Extract the (X, Y) coordinate from the center of the cell holding the provided text.  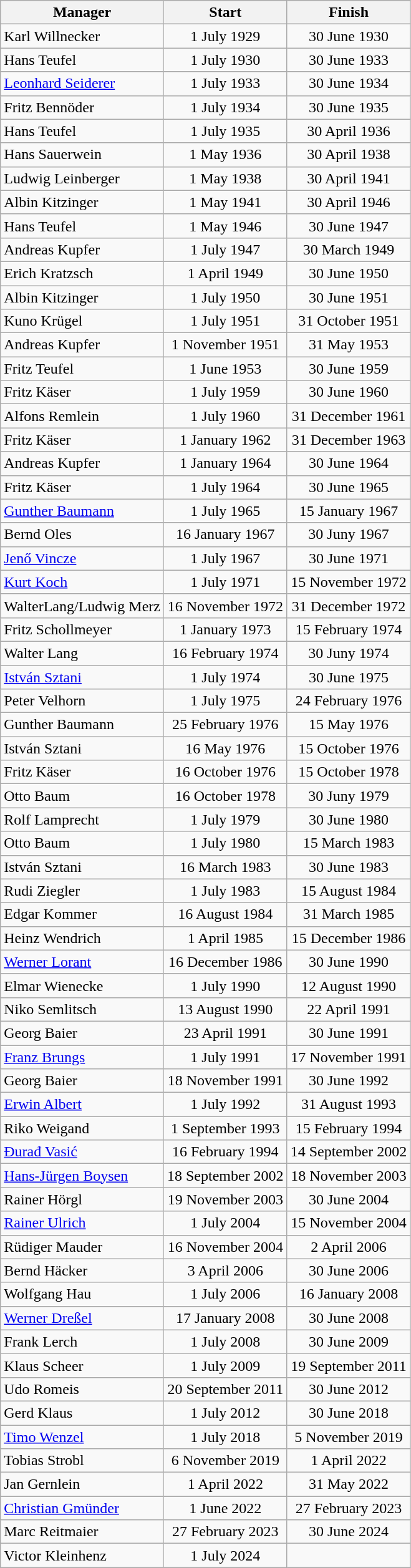
23 April 1991 (225, 1033)
1 July 1975 (225, 701)
Tobias Strobl (82, 1461)
16 May 1976 (225, 748)
30 June 2009 (349, 1342)
31 August 1993 (349, 1105)
15 October 1976 (349, 748)
1 September 1993 (225, 1128)
Bernd Häcker (82, 1270)
Đurađ Vasić (82, 1152)
25 February 1976 (225, 725)
15 October 1978 (349, 772)
1 July 1960 (225, 416)
30 June 1951 (349, 298)
30 April 1938 (349, 155)
15 November 2004 (349, 1223)
1 May 1941 (225, 202)
1 July 2004 (225, 1223)
1 July 2024 (225, 1556)
1 July 1929 (225, 36)
16 December 1986 (225, 962)
3 April 2006 (225, 1270)
Erich Kratzsch (82, 273)
WalterLang/Ludwig Merz (82, 606)
22 April 1991 (349, 1009)
15 March 1983 (349, 843)
Jan Gernlein (82, 1484)
Bernd Oles (82, 535)
1 July 1951 (225, 321)
Manager (82, 12)
Fritz Teufel (82, 369)
2 April 2006 (349, 1247)
18 November 1991 (225, 1081)
16 January 2008 (349, 1294)
1 July 1964 (225, 487)
16 October 1978 (225, 796)
Rolf Lamprecht (82, 820)
1 July 1980 (225, 843)
30 June 2006 (349, 1270)
1 May 1938 (225, 178)
1 January 1973 (225, 629)
30 April 1936 (349, 131)
Kurt Koch (82, 582)
Rüdiger Mauder (82, 1247)
Finish (349, 12)
Karl Willnecker (82, 36)
Elmar Wienecke (82, 985)
Alfons Remlein (82, 416)
30 Juny 1967 (349, 535)
17 January 2008 (225, 1318)
Rainer Ulrich (82, 1223)
1 January 1962 (225, 440)
30 June 1935 (349, 107)
30 June 1965 (349, 487)
17 November 1991 (349, 1057)
15 August 1984 (349, 891)
30 June 1964 (349, 463)
1 April 1949 (225, 273)
31 December 1972 (349, 606)
Edgar Kommer (82, 914)
19 September 2011 (349, 1365)
Peter Velhorn (82, 701)
Jenő Vincze (82, 558)
30 June 1960 (349, 392)
30 June 1930 (349, 36)
Timo Wenzel (82, 1436)
Niko Semlitsch (82, 1009)
30 June 2012 (349, 1389)
30 June 1950 (349, 273)
30 June 1990 (349, 962)
1 July 2018 (225, 1436)
18 September 2002 (225, 1176)
15 February 1974 (349, 629)
Rainer Hörgl (82, 1199)
30 June 1971 (349, 558)
16 March 1983 (225, 867)
12 August 1990 (349, 985)
1 May 1946 (225, 226)
1 May 1936 (225, 155)
30 June 2004 (349, 1199)
1 July 1959 (225, 392)
Heinz Wendrich (82, 938)
15 December 1986 (349, 938)
30 April 1946 (349, 202)
Erwin Albert (82, 1105)
1 July 1983 (225, 891)
6 November 2019 (225, 1461)
Wolfgang Hau (82, 1294)
1 July 2008 (225, 1342)
16 August 1984 (225, 914)
24 February 1976 (349, 701)
1 July 2009 (225, 1365)
1 July 2006 (225, 1294)
1 July 1974 (225, 677)
Hans-Jürgen Boysen (82, 1176)
30 Juny 1974 (349, 653)
Riko Weigand (82, 1128)
Leonhard Seiderer (82, 84)
Fritz Schollmeyer (82, 629)
16 October 1976 (225, 772)
30 June 2024 (349, 1532)
30 June 1959 (349, 369)
30 June 1991 (349, 1033)
1 July 2012 (225, 1413)
30 Juny 1979 (349, 796)
16 November 1972 (225, 606)
Rudi Ziegler (82, 891)
1 July 1979 (225, 820)
Ludwig Leinberger (82, 178)
Christian Gmünder (82, 1508)
13 August 1990 (225, 1009)
18 November 2003 (349, 1176)
31 March 1985 (349, 914)
31 October 1951 (349, 321)
1 June 2022 (225, 1508)
1 July 1933 (225, 84)
1 July 1965 (225, 511)
15 February 1994 (349, 1128)
31 May 1953 (349, 345)
Werner Dreßel (82, 1318)
1 July 1947 (225, 249)
Fritz Bennöder (82, 107)
31 May 2022 (349, 1484)
1 July 1967 (225, 558)
30 March 1949 (349, 249)
Start (225, 12)
19 November 2003 (225, 1199)
1 July 1934 (225, 107)
16 February 1994 (225, 1152)
15 January 1967 (349, 511)
30 June 1992 (349, 1081)
Frank Lerch (82, 1342)
30 June 1980 (349, 820)
Walter Lang (82, 653)
1 July 1990 (225, 985)
Marc Reitmaier (82, 1532)
16 February 1974 (225, 653)
30 April 1941 (349, 178)
1 July 1971 (225, 582)
30 June 1983 (349, 867)
1 November 1951 (225, 345)
1 June 1953 (225, 369)
15 May 1976 (349, 725)
30 June 1975 (349, 677)
Hans Sauerwein (82, 155)
20 September 2011 (225, 1389)
30 June 2018 (349, 1413)
1 July 1950 (225, 298)
1 July 1930 (225, 60)
16 January 1967 (225, 535)
31 December 1963 (349, 440)
Kuno Krügel (82, 321)
Gerd Klaus (82, 1413)
16 November 2004 (225, 1247)
31 December 1961 (349, 416)
1 July 1935 (225, 131)
Udo Romeis (82, 1389)
30 June 1933 (349, 60)
1 April 1985 (225, 938)
Franz Brungs (82, 1057)
1 July 1992 (225, 1105)
30 June 1947 (349, 226)
Klaus Scheer (82, 1365)
15 November 1972 (349, 582)
1 January 1964 (225, 463)
Werner Lorant (82, 962)
Victor Kleinhenz (82, 1556)
30 June 2008 (349, 1318)
1 July 1991 (225, 1057)
30 June 1934 (349, 84)
5 November 2019 (349, 1436)
14 September 2002 (349, 1152)
